Determine the [x, y] coordinate at the center of the cell enclosing the given text.  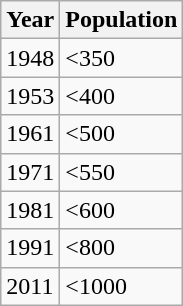
Population [122, 20]
1971 [30, 172]
2011 [30, 286]
1991 [30, 248]
<400 [122, 96]
Year [30, 20]
1948 [30, 58]
<350 [122, 58]
1961 [30, 134]
<550 [122, 172]
1981 [30, 210]
<500 [122, 134]
<800 [122, 248]
1953 [30, 96]
<1000 [122, 286]
<600 [122, 210]
